Determine the (x, y) coordinate at the center of the cell enclosing the given text.  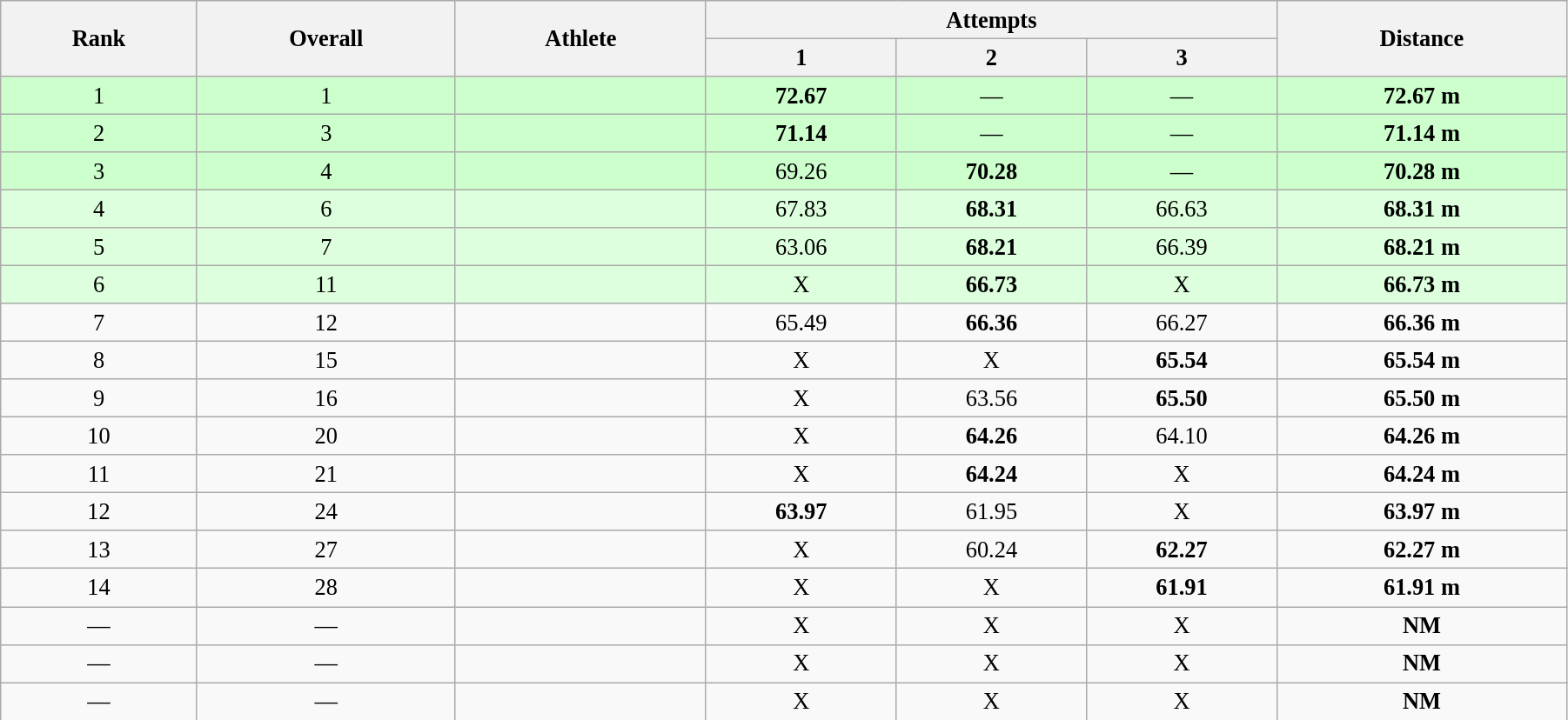
70.28 (992, 171)
66.39 (1182, 247)
68.31 (992, 209)
63.97 m (1422, 511)
64.24 m (1422, 474)
21 (325, 474)
64.26 (992, 436)
69.26 (801, 171)
66.36 m (1422, 323)
27 (325, 550)
9 (99, 398)
10 (99, 436)
63.06 (801, 247)
16 (325, 398)
65.49 (801, 323)
63.56 (992, 398)
66.63 (1182, 209)
71.14 (801, 133)
64.26 m (1422, 436)
62.27 (1182, 550)
24 (325, 511)
63.97 (801, 511)
Distance (1422, 38)
20 (325, 436)
8 (99, 360)
65.54 m (1422, 360)
71.14 m (1422, 133)
68.21 (992, 247)
65.50 m (1422, 398)
Attempts (991, 19)
66.73 (992, 284)
28 (325, 588)
70.28 m (1422, 171)
13 (99, 550)
60.24 (992, 550)
66.27 (1182, 323)
14 (99, 588)
62.27 m (1422, 550)
65.54 (1182, 360)
67.83 (801, 209)
66.73 m (1422, 284)
Overall (325, 38)
Rank (99, 38)
72.67 (801, 95)
72.67 m (1422, 95)
65.50 (1182, 398)
68.31 m (1422, 209)
64.10 (1182, 436)
61.91 m (1422, 588)
68.21 m (1422, 247)
15 (325, 360)
61.91 (1182, 588)
64.24 (992, 474)
66.36 (992, 323)
5 (99, 247)
Athlete (580, 38)
61.95 (992, 511)
